Extract the [x, y] coordinate from the center of the cell holding the provided text.  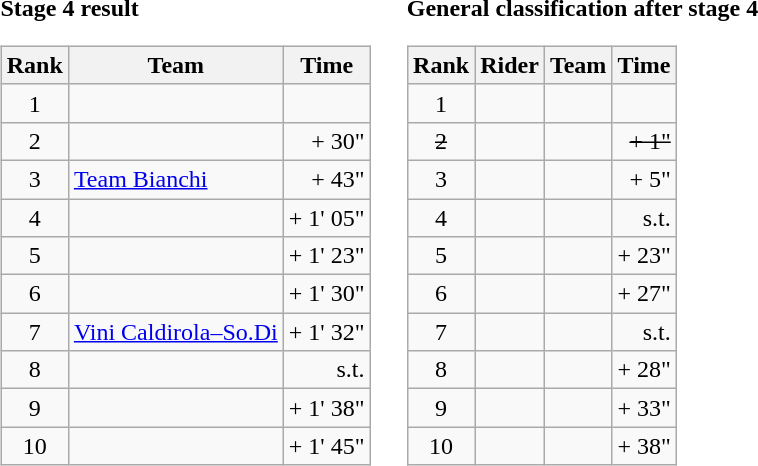
+ 23" [644, 256]
Rider [510, 65]
+ 1" [644, 141]
+ 1' 23" [326, 256]
+ 1' 38" [326, 408]
+ 1' 05" [326, 217]
+ 1' 32" [326, 332]
+ 43" [326, 179]
+ 38" [644, 446]
+ 28" [644, 370]
+ 5" [644, 179]
+ 33" [644, 408]
Team Bianchi [176, 179]
+ 1' 45" [326, 446]
+ 30" [326, 141]
+ 1' 30" [326, 294]
+ 27" [644, 294]
Vini Caldirola–So.Di [176, 332]
